Find where the given text appears and provide that cell's center as [X, Y] coordinate. 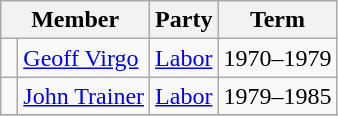
Term [278, 20]
1970–1979 [278, 58]
Party [184, 20]
John Trainer [84, 96]
1979–1985 [278, 96]
Member [76, 20]
Geoff Virgo [84, 58]
